Scan for the cell matching the given text and deliver its (x, y) coordinate at center. 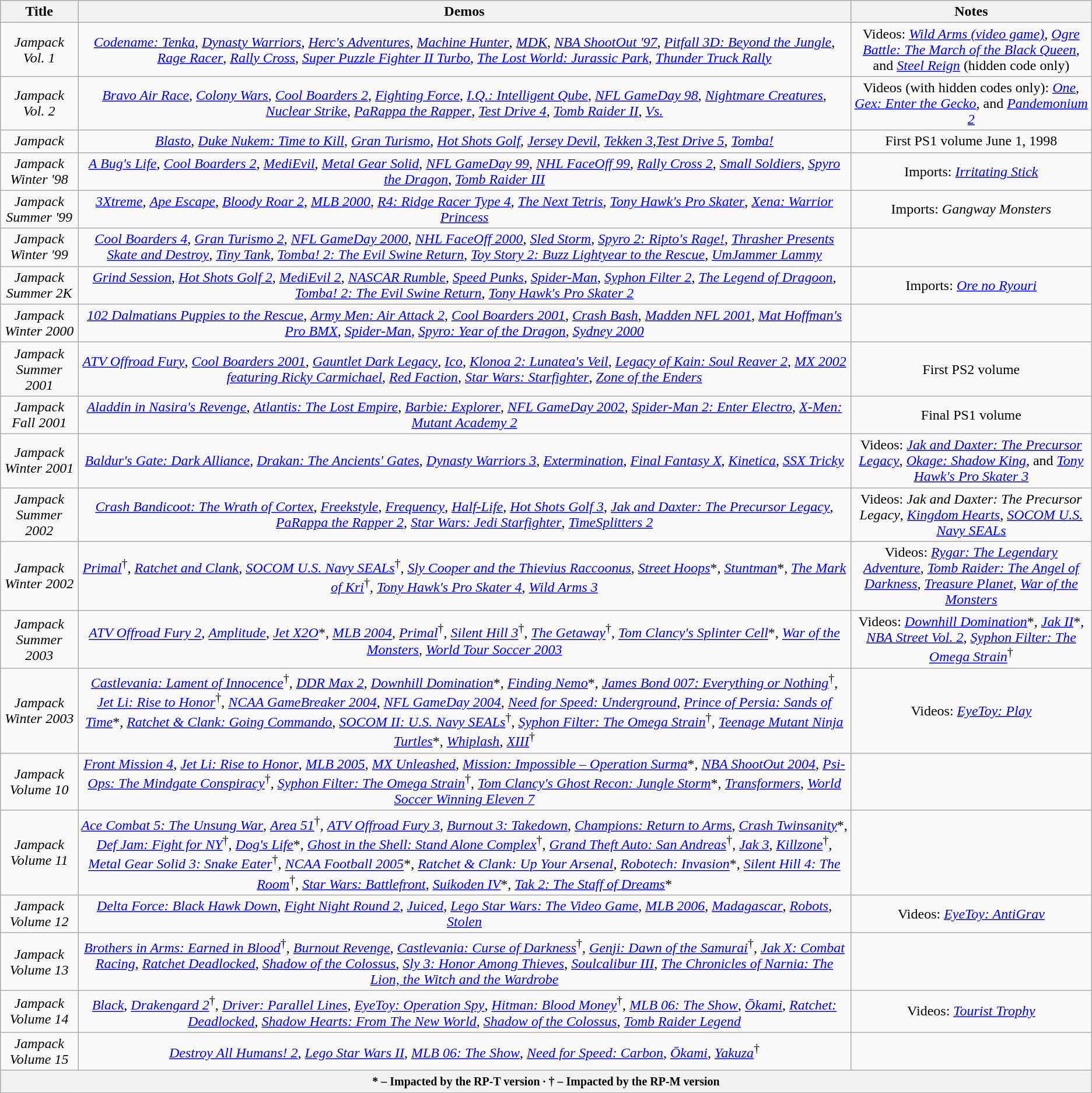
Jampack Volume 11 (40, 853)
Delta Force: Black Hawk Down, Fight Night Round 2, Juiced, Lego Star Wars: The Video Game, MLB 2006, Madagascar, Robots, Stolen (464, 914)
Videos: Rygar: The Legendary Adventure, Tomb Raider: The Angel of Darkness, Treasure Planet, War of the Monsters (971, 577)
Jampack Summer 2001 (40, 369)
Jampack Volume 10 (40, 782)
Jampack (40, 141)
Baldur's Gate: Dark Alliance, Drakan: The Ancients' Gates, Dynasty Warriors 3, Extermination, Final Fantasy X, Kinetica, SSX Tricky (464, 460)
Jampack Summer 2K (40, 285)
Aladdin in Nasira's Revenge, Atlantis: The Lost Empire, Barbie: Explorer, NFL GameDay 2002, Spider-Man 2: Enter Electro, X-Men: Mutant Academy 2 (464, 414)
Imports: Gangway Monsters (971, 209)
Imports: Ore no Ryouri (971, 285)
Videos: Wild Arms (video game), Ogre Battle: The March of the Black Queen, and Steel Reign (hidden code only) (971, 50)
Jampack Fall 2001 (40, 414)
Jampack Volume 12 (40, 914)
First PS2 volume (971, 369)
Imports: Irritating Stick (971, 172)
Jampack Summer 2002 (40, 515)
Jampack Winter '98 (40, 172)
Jampack Winter 2002 (40, 577)
Videos: Jak and Daxter: The Precursor Legacy, Okage: Shadow King, and Tony Hawk's Pro Skater 3 (971, 460)
Jampack Volume 14 (40, 1011)
Jampack Volume 15 (40, 1052)
* – Impacted by the RP-T version · † – Impacted by the RP-M version (546, 1081)
Jampack Vol. 1 (40, 50)
Jampack Winter '99 (40, 247)
Destroy All Humans! 2, Lego Star Wars II, MLB 06: The Show, Need for Speed: Carbon, Ōkami, Yakuza† (464, 1052)
Videos: Downhill Domination*, Jak II*, NBA Street Vol. 2, Syphon Filter: The Omega Strain† (971, 640)
Blasto, Duke Nukem: Time to Kill, Gran Turismo, Hot Shots Golf, Jersey Devil, Tekken 3,Test Drive 5, Tomba! (464, 141)
Jampack Volume 13 (40, 962)
Jampack Vol. 2 (40, 103)
Jampack Winter 2000 (40, 323)
Videos: EyeToy: Play (971, 711)
Jampack Summer 2003 (40, 640)
Demos (464, 12)
Videos: Jak and Daxter: The Precursor Legacy, Kingdom Hearts, SOCOM U.S. Navy SEALs (971, 515)
Videos: EyeToy: AntiGrav (971, 914)
Videos: Tourist Trophy (971, 1011)
Title (40, 12)
Jampack Summer '99 (40, 209)
Jampack Winter 2003 (40, 711)
3Xtreme, Ape Escape, Bloody Roar 2, MLB 2000, R4: Ridge Racer Type 4, The Next Tetris, Tony Hawk's Pro Skater, Xena: Warrior Princess (464, 209)
Videos (with hidden codes only): One, Gex: Enter the Gecko, and Pandemonium 2 (971, 103)
Final PS1 volume (971, 414)
Jampack Winter 2001 (40, 460)
Notes (971, 12)
First PS1 volume June 1, 1998 (971, 141)
